Locate the cell with the specified text and output its (X, Y) center coordinate. 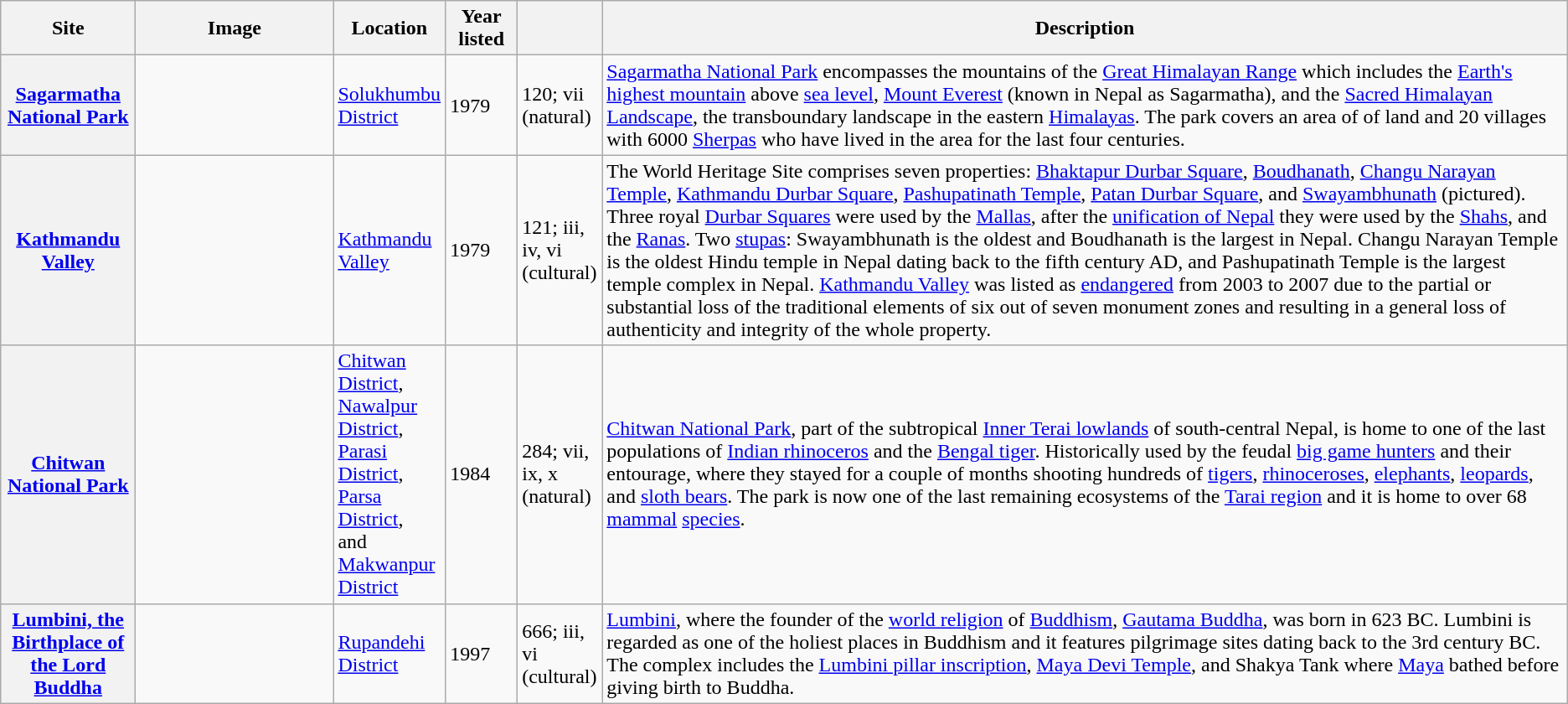
Description (1085, 28)
Location (389, 28)
666; iii, vi (cultural) (560, 654)
1997 (482, 654)
Year listed (482, 28)
284; vii, ix, x (natural) (560, 474)
Sagarmatha National Park (69, 106)
Rupandehi District (389, 654)
Image (235, 28)
Lumbini, the Birthplace of the Lord Buddha (69, 654)
Chitwan District, Nawalpur District, Parasi District, Parsa District,and Makwanpur District (389, 474)
Chitwan National Park (69, 474)
Solukhumbu District (389, 106)
Site (69, 28)
121; iii, iv, vi (cultural) (560, 250)
120; vii (natural) (560, 106)
1984 (482, 474)
